Return the [X, Y] coordinate for the center point of the cell that contains the specified text.  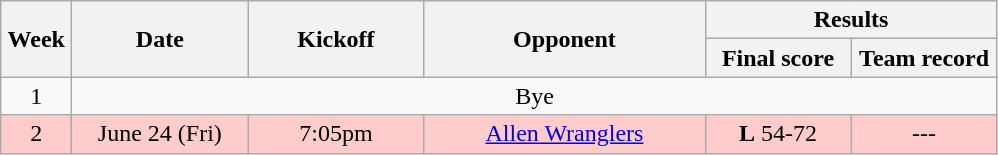
Results [851, 20]
2 [36, 134]
June 24 (Fri) [160, 134]
Bye [534, 96]
Allen Wranglers [564, 134]
Opponent [564, 39]
Week [36, 39]
Date [160, 39]
1 [36, 96]
L 54-72 [778, 134]
--- [924, 134]
7:05pm [336, 134]
Kickoff [336, 39]
Final score [778, 58]
Team record [924, 58]
